From the cell containing the given text, extract its center point as (X, Y) coordinate. 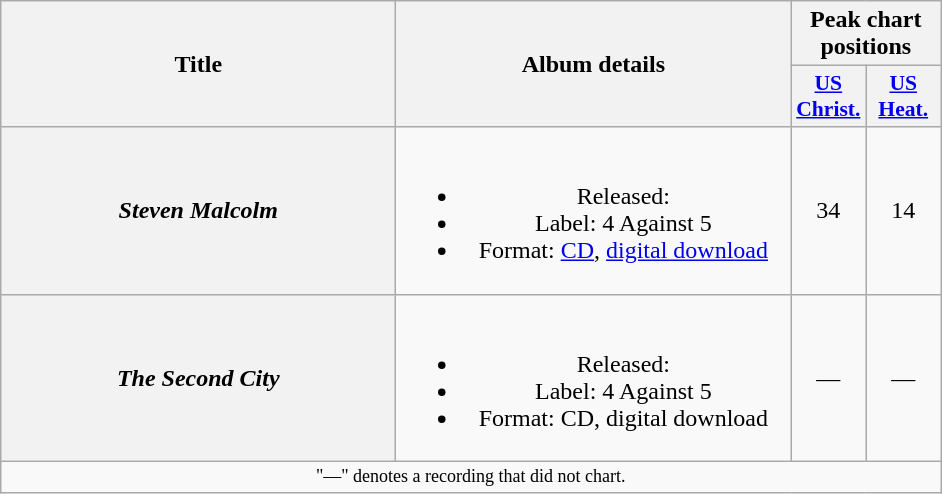
14 (904, 210)
Peak chart positions (866, 34)
USHeat. (904, 96)
Steven Malcolm (198, 210)
34 (828, 210)
The Second City (198, 378)
USChrist. (828, 96)
Title (198, 64)
"—" denotes a recording that did not chart. (471, 476)
Album details (594, 64)
